Determine the (x, y) coordinate at the center of the cell enclosing the given text.  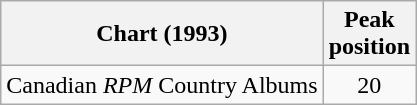
Chart (1993) (162, 34)
Canadian RPM Country Albums (162, 85)
Peakposition (369, 34)
20 (369, 85)
